Detect which cell encompasses the target text, then output its (x, y) center coordinate. 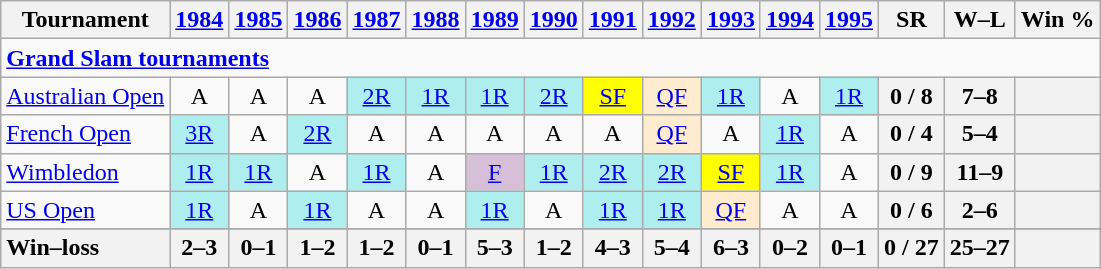
1987 (376, 20)
1990 (554, 20)
Win–loss (86, 248)
1993 (730, 20)
7–8 (980, 96)
11–9 (980, 172)
0–2 (790, 248)
1984 (200, 20)
2–6 (980, 210)
1985 (258, 20)
Win % (1058, 20)
0 / 4 (912, 134)
0 / 8 (912, 96)
5–3 (494, 248)
0 / 27 (912, 248)
3R (200, 134)
W–L (980, 20)
French Open (86, 134)
1994 (790, 20)
1989 (494, 20)
Grand Slam tournaments (550, 58)
1995 (848, 20)
4–3 (612, 248)
Australian Open (86, 96)
0 / 6 (912, 210)
1986 (318, 20)
Tournament (86, 20)
25–27 (980, 248)
6–3 (730, 248)
Wimbledon (86, 172)
US Open (86, 210)
1992 (672, 20)
SR (912, 20)
2–3 (200, 248)
1988 (436, 20)
1991 (612, 20)
0 / 9 (912, 172)
F (494, 172)
